Extract the (X, Y) coordinate from the center of the cell holding the provided text.  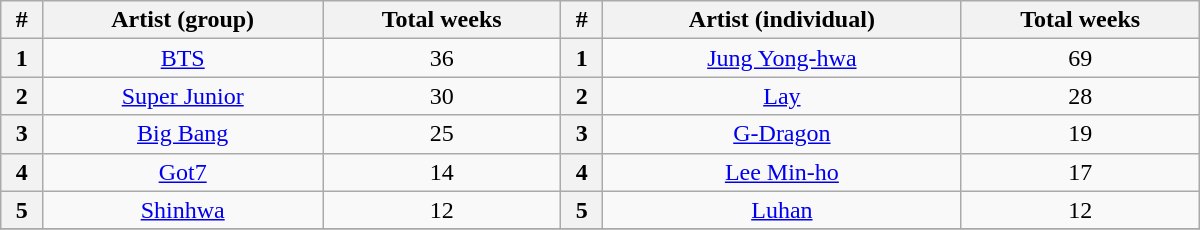
19 (1080, 134)
Shinhwa (183, 210)
Big Bang (183, 134)
30 (442, 96)
Lee Min-ho (782, 172)
BTS (183, 58)
36 (442, 58)
Artist (group) (183, 20)
14 (442, 172)
69 (1080, 58)
Jung Yong-hwa (782, 58)
Lay (782, 96)
17 (1080, 172)
Artist (individual) (782, 20)
25 (442, 134)
Luhan (782, 210)
Got7 (183, 172)
Super Junior (183, 96)
G-Dragon (782, 134)
28 (1080, 96)
